Search for the cell housing the specified text and yield its (X, Y) center coordinate. 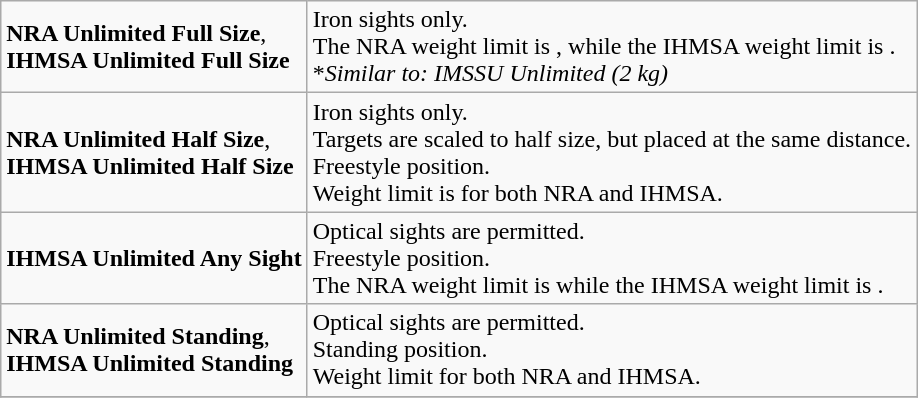
Optical sights are permitted. Standing position. Weight limit for both NRA and IHMSA. (612, 350)
NRA Unlimited Full Size, IHMSA Unlimited Full Size (154, 47)
NRA Unlimited Half Size, IHMSA Unlimited Half Size (154, 152)
Iron sights only. Targets are scaled to half size, but placed at the same distance. Freestyle position. Weight limit is for both NRA and IHMSA. (612, 152)
NRA Unlimited Standing, IHMSA Unlimited Standing (154, 350)
IHMSA Unlimited Any Sight (154, 258)
Optical sights are permitted. Freestyle position. The NRA weight limit is while the IHMSA weight limit is . (612, 258)
Iron sights only. The NRA weight limit is , while the IHMSA weight limit is . *Similar to: IMSSU Unlimited (2 kg) (612, 47)
